Return (X, Y) of the center of cell containing provided text 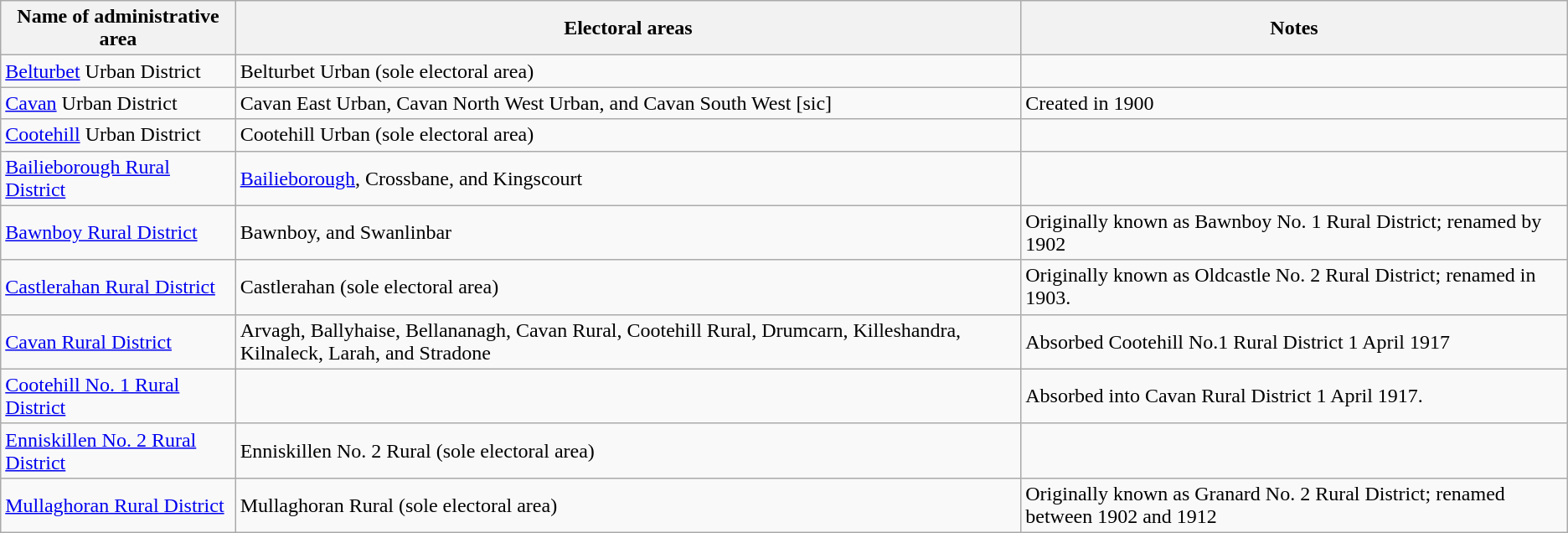
Castlerahan (sole electoral area) (628, 287)
Absorbed into Cavan Rural District 1 April 1917. (1295, 396)
Bailieborough, Crossbane, and Kingscourt (628, 178)
Cootehill No. 1 Rural District (118, 396)
Enniskillen No. 2 Rural District (118, 451)
Arvagh, Ballyhaise, Bellananagh, Cavan Rural, Cootehill Rural, Drumcarn, Killeshandra, Kilnaleck, Larah, and Stradone (628, 342)
Electoral areas (628, 28)
Bailieborough Rural District (118, 178)
Absorbed Cootehill No.1 Rural District 1 April 1917 (1295, 342)
Mullaghoran Rural District (118, 505)
Cootehill Urban (sole electoral area) (628, 135)
Originally known as Oldcastle No. 2 Rural District; renamed in 1903. (1295, 287)
Cootehill Urban District (118, 135)
Cavan Rural District (118, 342)
Enniskillen No. 2 Rural (sole electoral area) (628, 451)
Castlerahan Rural District (118, 287)
Created in 1900 (1295, 103)
Mullaghoran Rural (sole electoral area) (628, 505)
Originally known as Bawnboy No. 1 Rural District; renamed by 1902 (1295, 233)
Originally known as Granard No. 2 Rural District; renamed between 1902 and 1912 (1295, 505)
Belturbet Urban (sole electoral area) (628, 71)
Bawnboy Rural District (118, 233)
Name of administrative area (118, 28)
Cavan East Urban, Cavan North West Urban, and Cavan South West [sic] (628, 103)
Belturbet Urban District (118, 71)
Cavan Urban District (118, 103)
Notes (1295, 28)
Bawnboy, and Swanlinbar (628, 233)
